Locate the cell with the specified text and output its [x, y] center coordinate. 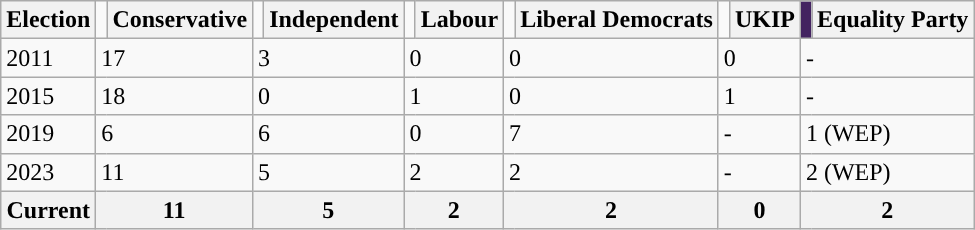
2019 [48, 134]
Current [48, 210]
Labour [459, 20]
1 (WEP) [886, 134]
Equality Party [893, 20]
Liberal Democrats [617, 20]
7 [612, 134]
Independent [334, 20]
Conservative [180, 20]
2011 [48, 58]
3 [329, 58]
18 [174, 96]
2023 [48, 172]
17 [174, 58]
UKIP [764, 20]
Election [48, 20]
2 (WEP) [886, 172]
2015 [48, 96]
